Provide the [X, Y] coordinate of the cell's center where the given text is located.  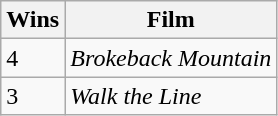
Film [171, 20]
4 [33, 58]
Brokeback Mountain [171, 58]
Wins [33, 20]
3 [33, 96]
Walk the Line [171, 96]
